Capture the cell that displays the provided text and extract its (x, y) central coordinate. 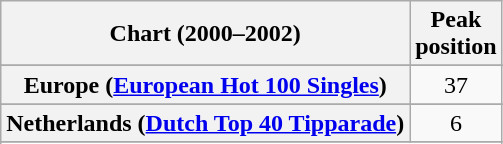
Chart (2000–2002) (206, 34)
6 (456, 123)
Peakposition (456, 34)
Europe (European Hot 100 Singles) (206, 85)
Netherlands (Dutch Top 40 Tipparade) (206, 123)
37 (456, 85)
